Extract the (x, y) coordinate from the center of the cell holding the provided text.  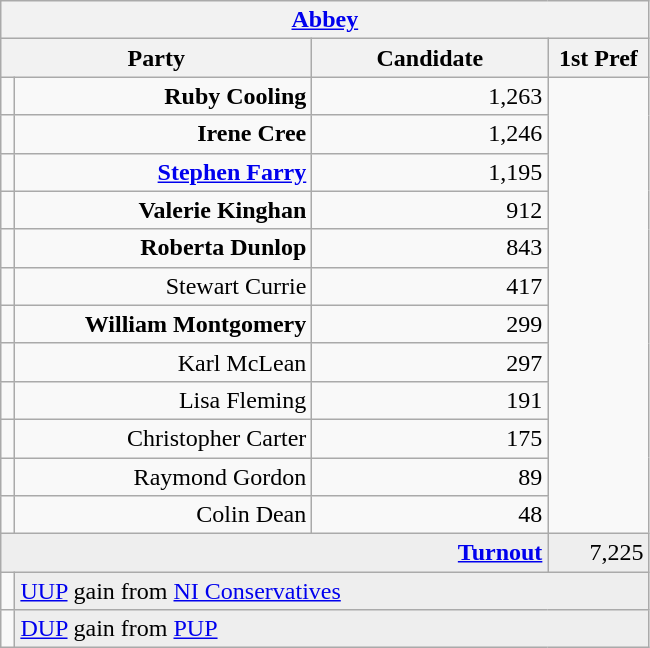
299 (430, 324)
Colin Dean (164, 515)
Raymond Gordon (164, 477)
Candidate (430, 58)
1st Pref (598, 58)
175 (430, 438)
7,225 (598, 553)
Party (156, 58)
Roberta Dunlop (164, 248)
UUP gain from NI Conservatives (332, 591)
191 (430, 400)
843 (430, 248)
1,246 (430, 134)
Karl McLean (164, 362)
Stewart Currie (164, 286)
Turnout (274, 553)
417 (430, 286)
912 (430, 210)
297 (430, 362)
William Montgomery (164, 324)
Christopher Carter (164, 438)
DUP gain from PUP (332, 629)
89 (430, 477)
Irene Cree (164, 134)
Lisa Fleming (164, 400)
Stephen Farry (164, 172)
1,195 (430, 172)
1,263 (430, 96)
Ruby Cooling (164, 96)
48 (430, 515)
Valerie Kinghan (164, 210)
Abbey (325, 20)
